Find where the given text appears and provide that cell's center as (X, Y) coordinate. 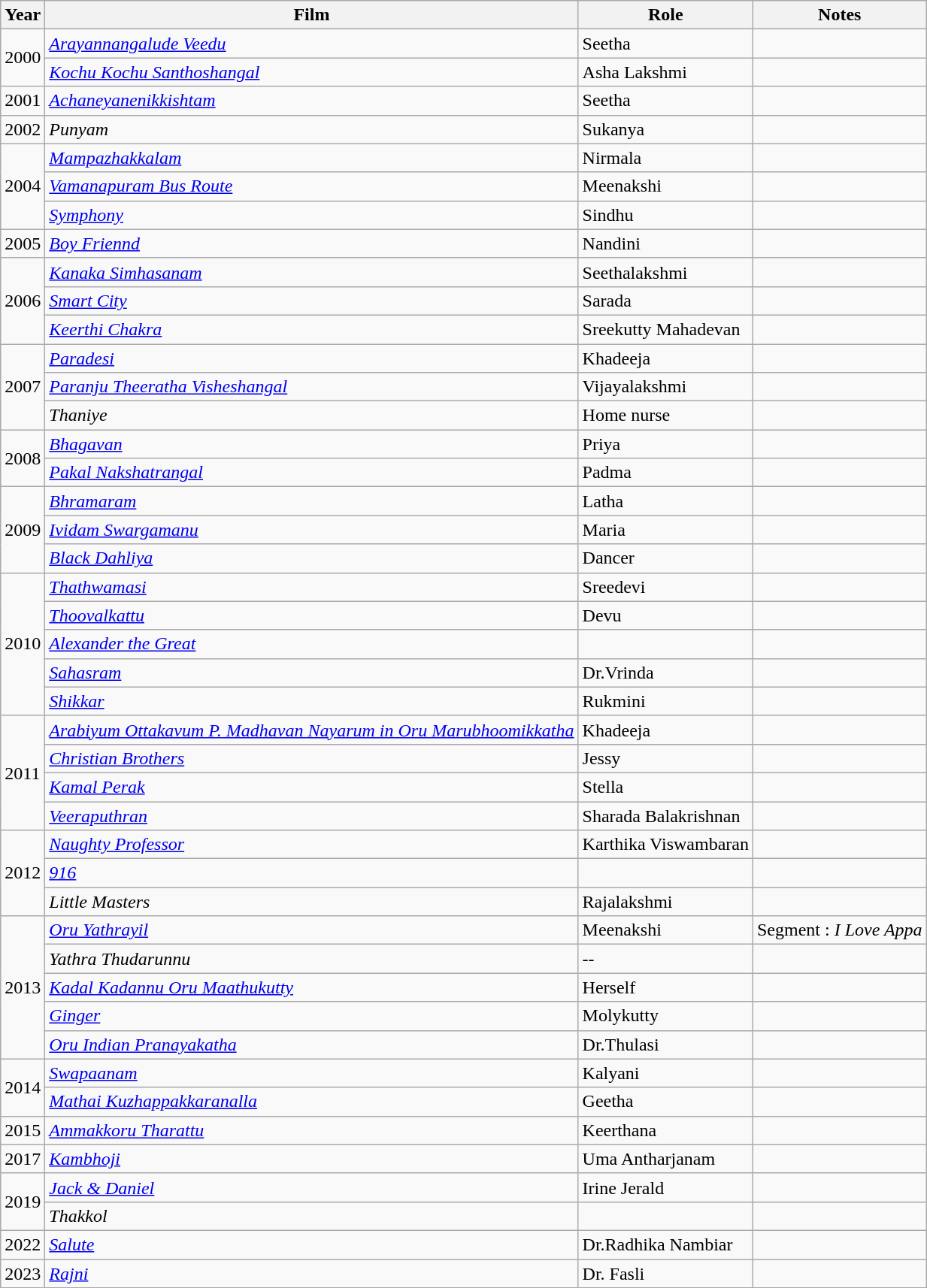
2010 (23, 644)
Mathai Kuzhappakkaranalla (311, 1102)
Keerthana (665, 1130)
Little Masters (311, 902)
2012 (23, 873)
Paradesi (311, 358)
2019 (23, 1202)
Irine Jerald (665, 1187)
Thathwamasi (311, 587)
Bhagavan (311, 444)
Veeraputhran (311, 815)
Arabiyum Ottakavum P. Madhavan Nayarum in Oru Marubhoomikkatha (311, 730)
Asha Lakshmi (665, 72)
Jessy (665, 758)
Maria (665, 530)
Dr. Fasli (665, 1274)
Rajni (311, 1274)
Yathra Thudarunnu (311, 959)
Arayannangalude Veedu (311, 44)
Rajalakshmi (665, 902)
Kalyani (665, 1073)
Swapaanam (311, 1073)
Ividam Swargamanu (311, 530)
Dancer (665, 558)
Nandini (665, 243)
2011 (23, 772)
Ammakkoru Tharattu (311, 1130)
Role (665, 15)
Segment : I Love Appa (839, 930)
Kanaka Simhasanam (311, 272)
Dr.Vrinda (665, 673)
Karthika Viswambaran (665, 845)
2022 (23, 1244)
Bhramaram (311, 501)
2000 (23, 58)
Kadal Kadannu Oru Maathukutty (311, 987)
Stella (665, 787)
Vamanapuram Bus Route (311, 186)
Dr.Thulasi (665, 1045)
Geetha (665, 1102)
Thakkol (311, 1216)
Nirmala (665, 158)
Thaniye (311, 416)
Ginger (311, 1016)
Oru Indian Pranayakatha (311, 1045)
916 (311, 873)
Salute (311, 1244)
Sahasram (311, 673)
Uma Antharjanam (665, 1159)
Rukmini (665, 701)
Symphony (311, 215)
Boy Friennd (311, 243)
Devu (665, 615)
Sarada (665, 301)
Alexander the Great (311, 644)
Dr.Radhika Nambiar (665, 1244)
-- (665, 959)
Smart City (311, 301)
Shikkar (311, 701)
2004 (23, 186)
Vijayalakshmi (665, 387)
2008 (23, 458)
Sreedevi (665, 587)
Kochu Kochu Santhoshangal (311, 72)
Sindhu (665, 215)
Achaneyanenikkishtam (311, 101)
Film (311, 15)
Seethalakshmi (665, 272)
2013 (23, 987)
Christian Brothers (311, 758)
Paranju Theeratha Visheshangal (311, 387)
Thoovalkattu (311, 615)
2015 (23, 1130)
Home nurse (665, 416)
2014 (23, 1087)
Mampazhakkalam (311, 158)
Padma (665, 473)
Kambhoji (311, 1159)
Notes (839, 15)
2006 (23, 301)
Latha (665, 501)
Sreekutty Mahadevan (665, 329)
2007 (23, 387)
Molykutty (665, 1016)
Sharada Balakrishnan (665, 815)
2009 (23, 530)
2005 (23, 243)
Priya (665, 444)
2001 (23, 101)
Jack & Daniel (311, 1187)
Black Dahliya (311, 558)
Year (23, 15)
Pakal Nakshatrangal (311, 473)
Punyam (311, 129)
2017 (23, 1159)
2002 (23, 129)
Kamal Perak (311, 787)
Keerthi Chakra (311, 329)
Naughty Professor (311, 845)
Sukanya (665, 129)
Oru Yathrayil (311, 930)
Herself (665, 987)
2023 (23, 1274)
